Detect which cell encompasses the target text, then output its (X, Y) center coordinate. 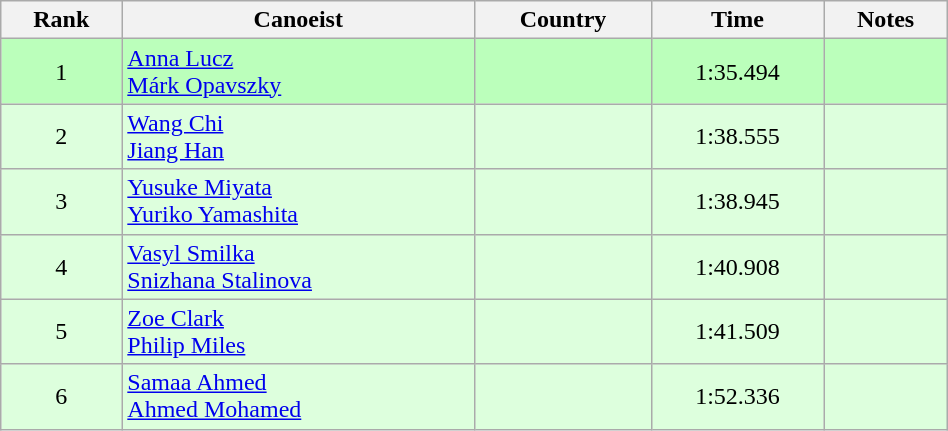
6 (62, 396)
4 (62, 266)
1:40.908 (738, 266)
1 (62, 72)
Country (563, 20)
Samaa AhmedAhmed Mohamed (298, 396)
Notes (886, 20)
Vasyl SmilkaSnizhana Stalinova (298, 266)
2 (62, 136)
3 (62, 202)
1:35.494 (738, 72)
Yusuke MiyataYuriko Yamashita (298, 202)
1:38.555 (738, 136)
Rank (62, 20)
Anna LuczMárk Opavszky (298, 72)
Zoe ClarkPhilip Miles (298, 332)
1:38.945 (738, 202)
1:41.509 (738, 332)
Canoeist (298, 20)
Wang ChiJiang Han (298, 136)
5 (62, 332)
1:52.336 (738, 396)
Time (738, 20)
